Find where the given text appears and provide that cell's center as (X, Y) coordinate. 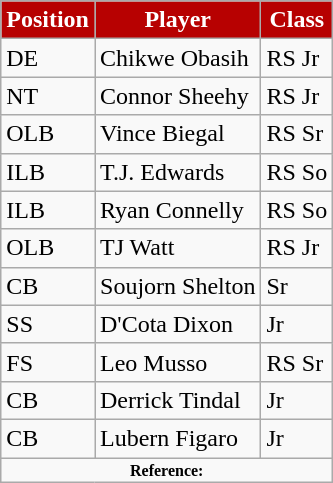
DE (48, 58)
SS (48, 324)
FS (48, 362)
Vince Biegal (177, 134)
TJ Watt (177, 248)
Connor Sheehy (177, 96)
Lubern Figaro (177, 438)
Derrick Tindal (177, 400)
Class (297, 20)
Player (177, 20)
Sr (297, 286)
NT (48, 96)
Chikwe Obasih (177, 58)
T.J. Edwards (177, 172)
Position (48, 20)
Reference: (167, 470)
D'Cota Dixon (177, 324)
Ryan Connelly (177, 210)
Soujorn Shelton (177, 286)
Leo Musso (177, 362)
